From the cell containing the given text, extract its center point as [x, y] coordinate. 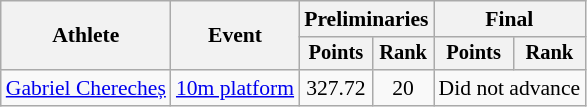
10m platform [235, 88]
Final [510, 19]
Did not advance [510, 88]
Preliminaries [366, 19]
20 [404, 88]
327.72 [336, 88]
Event [235, 36]
Gabriel Cherecheș [86, 88]
Athlete [86, 36]
